Determine the [x, y] coordinate at the center of the cell enclosing the given text.  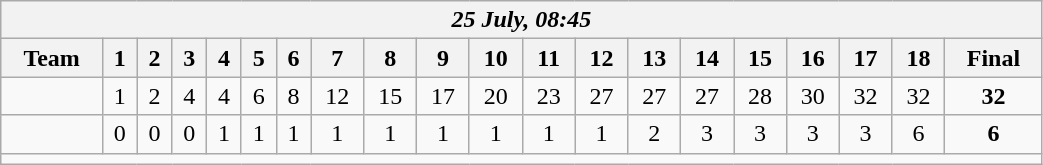
Team [52, 58]
28 [760, 96]
13 [654, 58]
14 [708, 58]
9 [444, 58]
10 [496, 58]
5 [258, 58]
20 [496, 96]
18 [918, 58]
25 July, 08:45 [522, 20]
23 [548, 96]
16 [812, 58]
Final [994, 58]
30 [812, 96]
7 [338, 58]
11 [548, 58]
